Capture the cell that displays the provided text and extract its (X, Y) central coordinate. 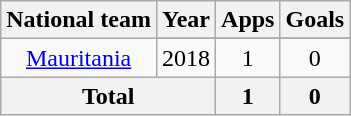
Goals (315, 20)
Total (108, 96)
Apps (248, 20)
Mauritania (79, 58)
2018 (186, 58)
National team (79, 20)
Year (186, 20)
